Return (X, Y) of the center of cell containing provided text 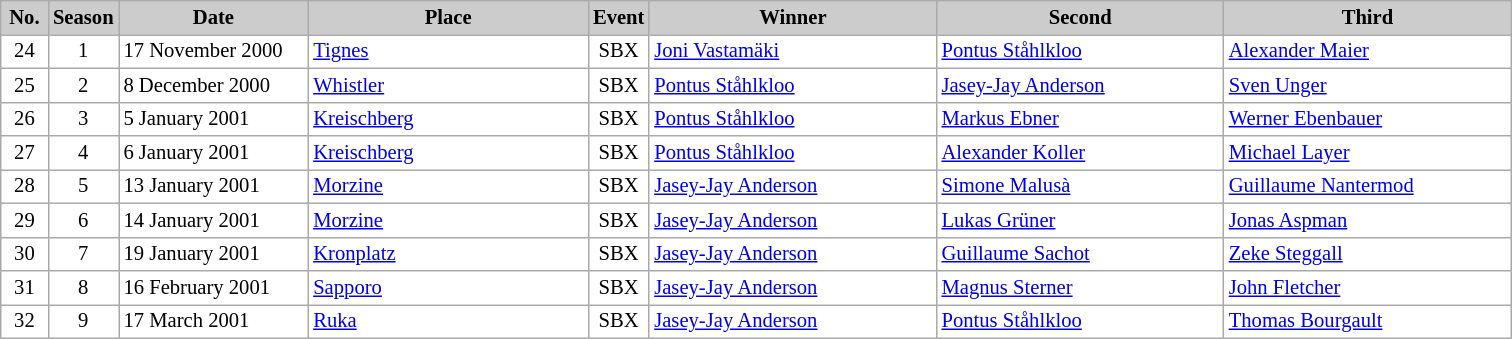
2 (83, 85)
31 (24, 287)
Kronplatz (448, 254)
4 (83, 153)
3 (83, 119)
13 January 2001 (213, 186)
Joni Vastamäki (792, 51)
Simone Malusà (1080, 186)
8 (83, 287)
6 (83, 220)
No. (24, 17)
Winner (792, 17)
16 February 2001 (213, 287)
Sapporo (448, 287)
14 January 2001 (213, 220)
Season (83, 17)
Alexander Koller (1080, 153)
John Fletcher (1368, 287)
Lukas Grüner (1080, 220)
Sven Unger (1368, 85)
28 (24, 186)
Alexander Maier (1368, 51)
6 January 2001 (213, 153)
5 (83, 186)
Jonas Aspman (1368, 220)
Tignes (448, 51)
17 November 2000 (213, 51)
Whistler (448, 85)
9 (83, 321)
25 (24, 85)
32 (24, 321)
Michael Layer (1368, 153)
Guillaume Sachot (1080, 254)
Place (448, 17)
27 (24, 153)
Thomas Bourgault (1368, 321)
Zeke Steggall (1368, 254)
Werner Ebenbauer (1368, 119)
Guillaume Nantermod (1368, 186)
17 March 2001 (213, 321)
Date (213, 17)
29 (24, 220)
Markus Ebner (1080, 119)
30 (24, 254)
1 (83, 51)
Ruka (448, 321)
19 January 2001 (213, 254)
Magnus Sterner (1080, 287)
7 (83, 254)
26 (24, 119)
8 December 2000 (213, 85)
Event (618, 17)
5 January 2001 (213, 119)
Second (1080, 17)
24 (24, 51)
Third (1368, 17)
